Return the (x, y) coordinate for the center point of the cell that contains the specified text.  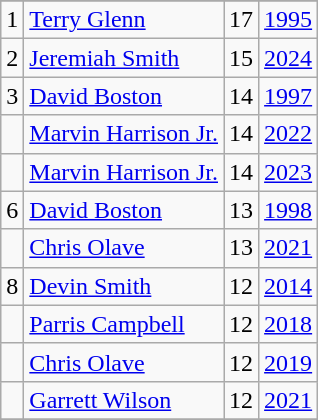
3 (12, 96)
15 (242, 58)
2022 (288, 134)
8 (12, 286)
6 (12, 210)
2023 (288, 172)
Jeremiah Smith (124, 58)
1998 (288, 210)
2019 (288, 362)
Garrett Wilson (124, 400)
Devin Smith (124, 286)
Terry Glenn (124, 20)
Parris Campbell (124, 324)
2 (12, 58)
2024 (288, 58)
1 (12, 20)
17 (242, 20)
2014 (288, 286)
1995 (288, 20)
2018 (288, 324)
1997 (288, 96)
